Scan for the cell matching the given text and deliver its (x, y) coordinate at center. 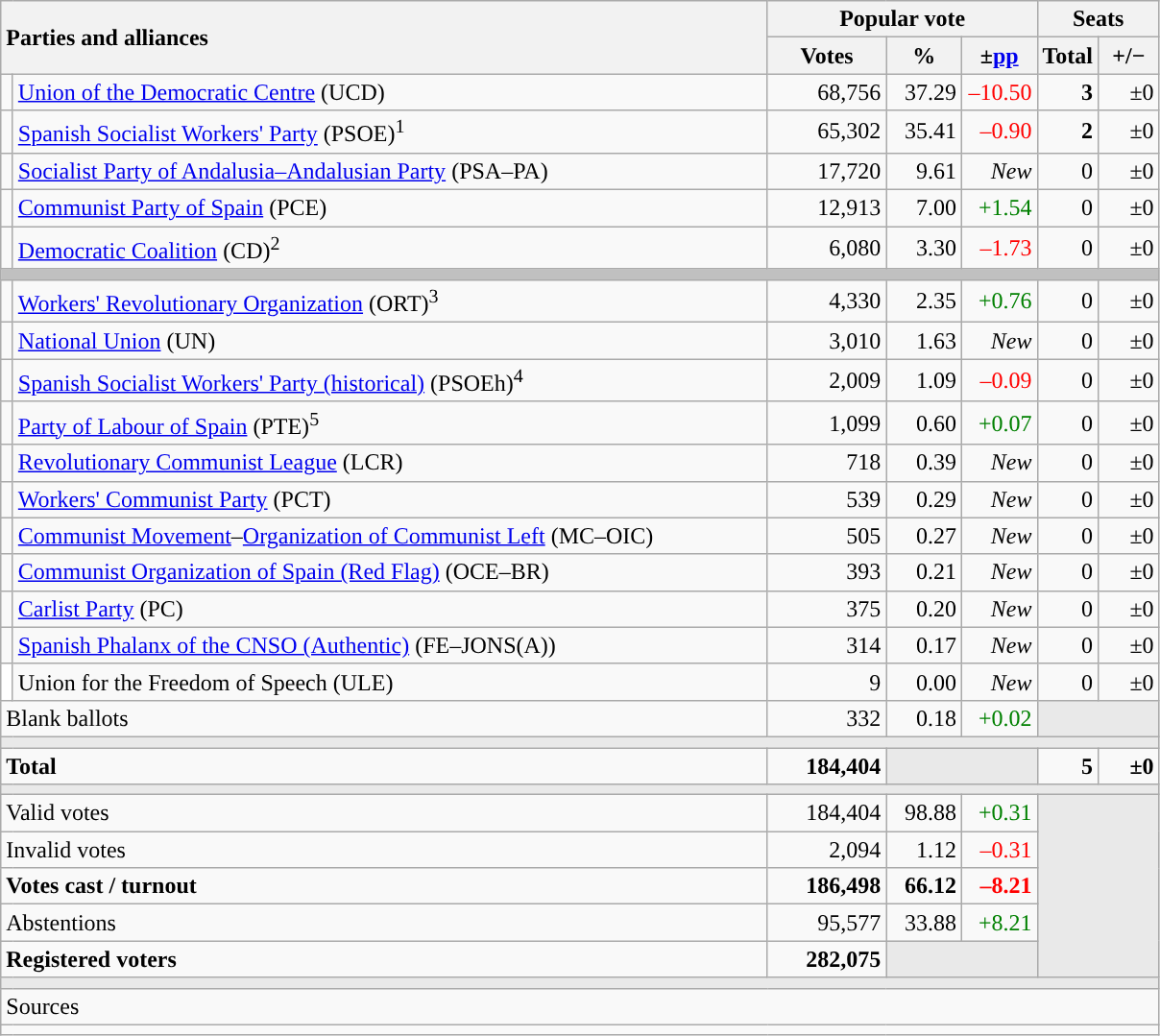
Votes cast / turnout (384, 886)
505 (827, 536)
Carlist Party (PC) (390, 609)
0.27 (924, 536)
+0.07 (999, 422)
9 (827, 682)
2,009 (827, 380)
65,302 (827, 133)
–0.31 (999, 850)
2 (1068, 133)
35.41 (924, 133)
+1.54 (999, 208)
% (924, 56)
66.12 (924, 886)
393 (827, 572)
282,075 (827, 959)
7.00 (924, 208)
17,720 (827, 171)
Seats (1099, 19)
4,330 (827, 301)
Party of Labour of Spain (PTE)5 (390, 422)
0.18 (924, 718)
–8.21 (999, 886)
Workers' Revolutionary Organization (ORT)3 (390, 301)
Workers' Communist Party (PCT) (390, 499)
68,756 (827, 92)
–0.90 (999, 133)
12,913 (827, 208)
Blank ballots (384, 718)
Votes (827, 56)
1,099 (827, 422)
1.09 (924, 380)
Popular vote (903, 19)
1.12 (924, 850)
Communist Movement–Organization of Communist Left (MC–OIC) (390, 536)
+/− (1129, 56)
Communist Organization of Spain (Red Flag) (OCE–BR) (390, 572)
539 (827, 499)
±pp (999, 56)
0.20 (924, 609)
2,094 (827, 850)
National Union (UN) (390, 341)
+0.02 (999, 718)
3 (1068, 92)
375 (827, 609)
–0.09 (999, 380)
Revolutionary Communist League (LCR) (390, 463)
718 (827, 463)
3,010 (827, 341)
9.61 (924, 171)
3.30 (924, 248)
+8.21 (999, 923)
314 (827, 645)
Invalid votes (384, 850)
0.60 (924, 422)
Parties and alliances (384, 37)
6,080 (827, 248)
5 (1068, 766)
Valid votes (384, 813)
Union of the Democratic Centre (UCD) (390, 92)
+0.31 (999, 813)
Socialist Party of Andalusia–Andalusian Party (PSA–PA) (390, 171)
186,498 (827, 886)
Registered voters (384, 959)
0.00 (924, 682)
1.63 (924, 341)
Spanish Socialist Workers' Party (historical) (PSOEh)4 (390, 380)
+0.76 (999, 301)
–10.50 (999, 92)
98.88 (924, 813)
37.29 (924, 92)
Spanish Phalanx of the CNSO (Authentic) (FE–JONS(A)) (390, 645)
Sources (580, 1006)
Abstentions (384, 923)
2.35 (924, 301)
0.17 (924, 645)
332 (827, 718)
33.88 (924, 923)
Democratic Coalition (CD)2 (390, 248)
Spanish Socialist Workers' Party (PSOE)1 (390, 133)
Union for the Freedom of Speech (ULE) (390, 682)
0.21 (924, 572)
0.29 (924, 499)
Communist Party of Spain (PCE) (390, 208)
–1.73 (999, 248)
0.39 (924, 463)
95,577 (827, 923)
